For the text-containing cell, return its midpoint in [x, y] coordinate format. 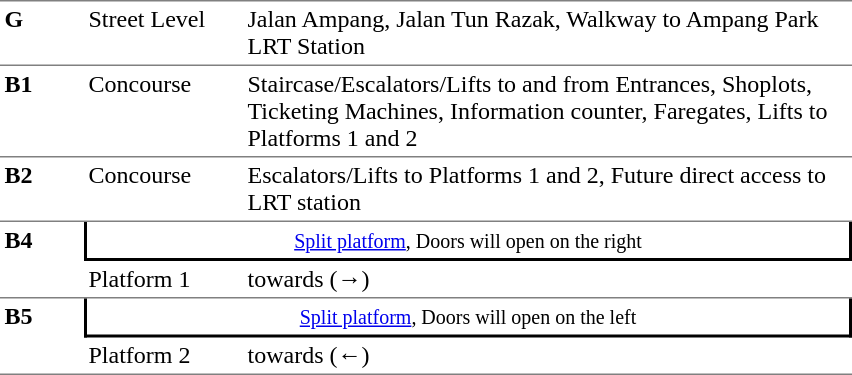
towards (→) [548, 280]
Staircase/Escalators/Lifts to and from Entrances, Shoplots, Ticketing Machines, Information counter, Faregates, Lifts to Platforms 1 and 2 [548, 112]
Platform 1 [164, 280]
Split platform, Doors will open on the right [468, 242]
Split platform, Doors will open on the left [468, 318]
B1 [42, 112]
Escalators/Lifts to Platforms 1 and 2, Future direct access to LRT station [548, 190]
Jalan Ampang, Jalan Tun Razak, Walkway to Ampang Park LRT Station [548, 33]
B4 [42, 260]
G [42, 33]
Street Level [164, 33]
B5 [42, 336]
B2 [42, 190]
